Search for the cell housing the specified text and yield its (x, y) center coordinate. 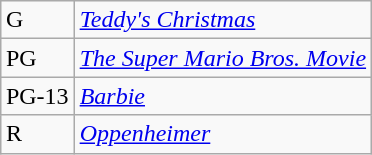
G (37, 20)
Barbie (222, 96)
Teddy's Christmas (222, 20)
R (37, 134)
PG-13 (37, 96)
The Super Mario Bros. Movie (222, 58)
PG (37, 58)
Oppenheimer (222, 134)
